Determine the (x, y) coordinate at the center of the cell enclosing the given text.  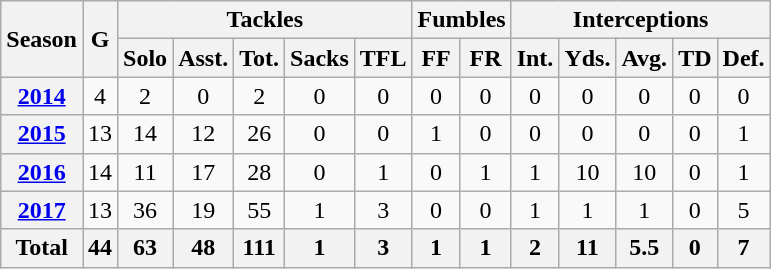
2015 (42, 134)
G (100, 39)
12 (204, 134)
Interceptions (640, 20)
26 (260, 134)
FF (436, 58)
Tot. (260, 58)
5 (744, 210)
Avg. (644, 58)
5.5 (644, 248)
2014 (42, 96)
Total (42, 248)
17 (204, 172)
Int. (535, 58)
2017 (42, 210)
48 (204, 248)
2016 (42, 172)
Solo (146, 58)
7 (744, 248)
63 (146, 248)
Tackles (266, 20)
Season (42, 39)
Yds. (588, 58)
Sacks (320, 58)
44 (100, 248)
4 (100, 96)
FR (486, 58)
TFL (383, 58)
Fumbles (462, 20)
Def. (744, 58)
111 (260, 248)
55 (260, 210)
TD (695, 58)
28 (260, 172)
Asst. (204, 58)
36 (146, 210)
19 (204, 210)
